Search for the cell housing the specified text and yield its (x, y) center coordinate. 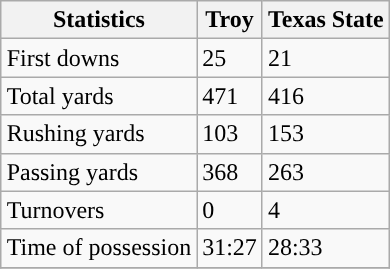
368 (230, 172)
153 (326, 134)
416 (326, 96)
Troy (230, 20)
Time of possession (99, 248)
25 (230, 58)
263 (326, 172)
31:27 (230, 248)
4 (326, 210)
First downs (99, 58)
471 (230, 96)
Texas State (326, 20)
21 (326, 58)
103 (230, 134)
Passing yards (99, 172)
0 (230, 210)
Turnovers (99, 210)
Statistics (99, 20)
28:33 (326, 248)
Rushing yards (99, 134)
Total yards (99, 96)
